Return [X, Y] of the center of cell containing provided text 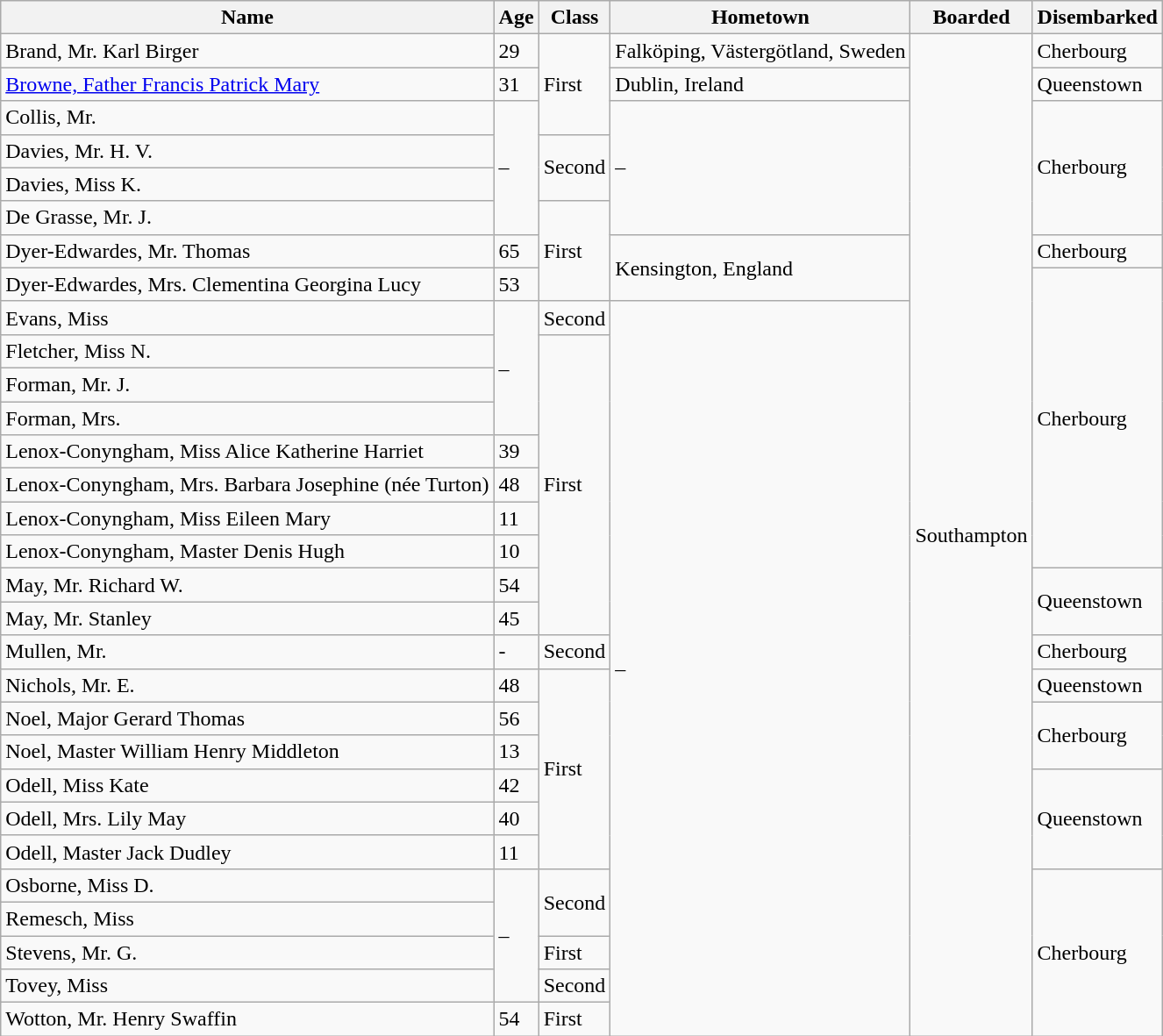
56 [516, 718]
Name [247, 18]
13 [516, 752]
May, Mr. Richard W. [247, 585]
65 [516, 251]
Odell, Master Jack Dudley [247, 852]
Forman, Mrs. [247, 418]
40 [516, 818]
Kensington, England [760, 268]
Fletcher, Miss N. [247, 351]
31 [516, 84]
Lenox-Conyngham, Master Denis Hugh [247, 552]
De Grasse, Mr. J. [247, 218]
Dublin, Ireland [760, 84]
Southampton [972, 535]
10 [516, 552]
Davies, Miss K. [247, 184]
Hometown [760, 18]
Odell, Mrs. Lily May [247, 818]
Tovey, Miss [247, 986]
Falköping, Västergötland, Sweden [760, 51]
29 [516, 51]
Lenox-Conyngham, Miss Alice Katherine Harriet [247, 452]
Wotton, Mr. Henry Swaffin [247, 1019]
45 [516, 618]
Evans, Miss [247, 318]
Stevens, Mr. G. [247, 952]
Nichols, Mr. E. [247, 685]
Collis, Mr. [247, 118]
Dyer-Edwardes, Mrs. Clementina Georgina Lucy [247, 284]
May, Mr. Stanley [247, 618]
42 [516, 785]
Odell, Miss Kate [247, 785]
Browne, Father Francis Patrick Mary [247, 84]
Boarded [972, 18]
53 [516, 284]
Dyer-Edwardes, Mr. Thomas [247, 251]
- [516, 652]
Noel, Major Gerard Thomas [247, 718]
Noel, Master William Henry Middleton [247, 752]
Lenox-Conyngham, Mrs. Barbara Josephine (née Turton) [247, 485]
Disembarked [1097, 18]
Forman, Mr. J. [247, 384]
Davies, Mr. H. V. [247, 151]
39 [516, 452]
Mullen, Mr. [247, 652]
Remesch, Miss [247, 918]
Class [574, 18]
Lenox-Conyngham, Miss Eileen Mary [247, 518]
Brand, Mr. Karl Birger [247, 51]
Osborne, Miss D. [247, 885]
Age [516, 18]
